Identify which cell holds the provided text, then report its (x, y) central coordinate. 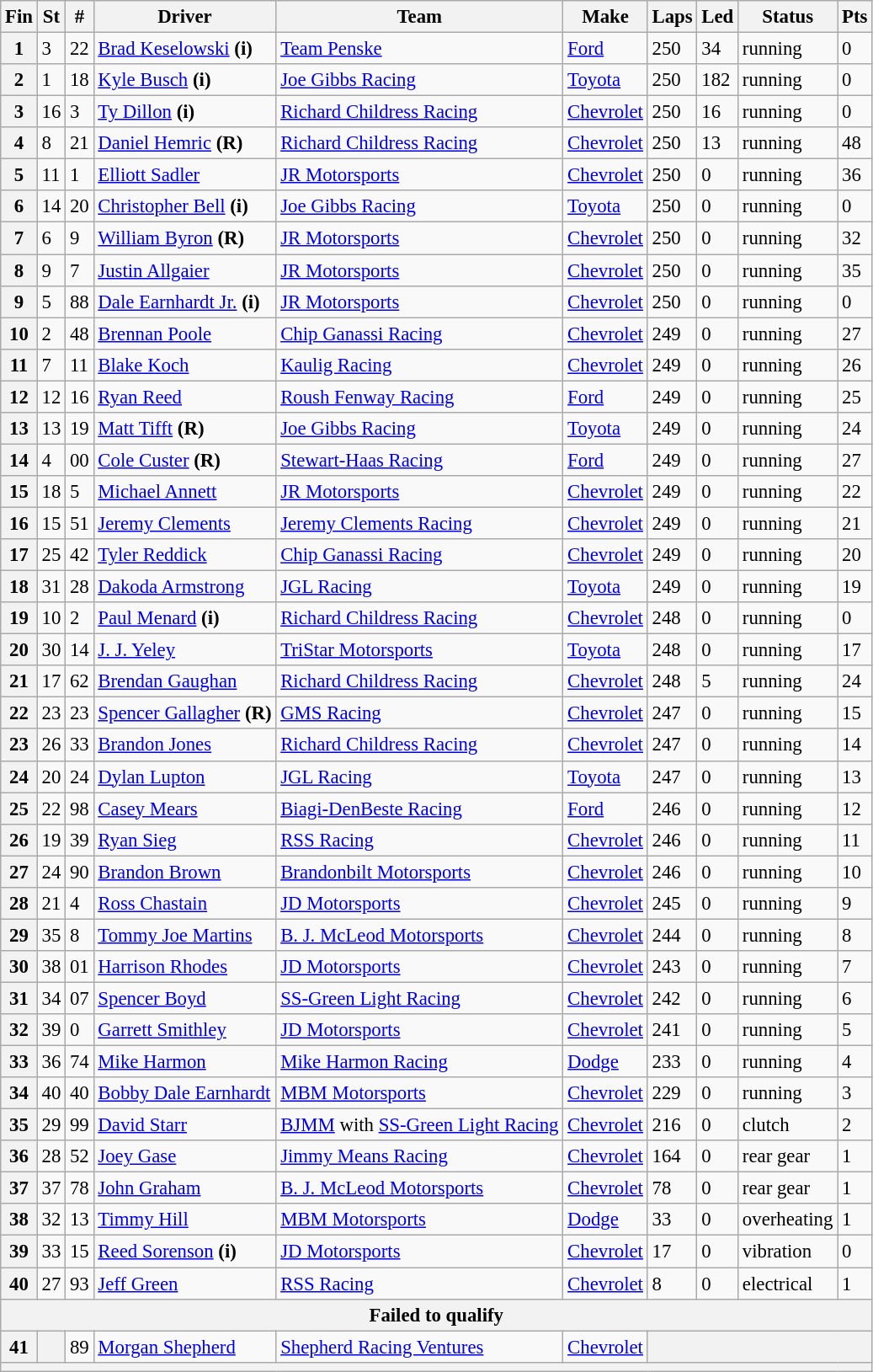
Make (605, 17)
93 (79, 1284)
Tommy Joe Martins (185, 935)
Failed to qualify (436, 1315)
Daniel Hemric (R) (185, 143)
Matt Tifft (R) (185, 429)
Jeremy Clements Racing (419, 523)
182 (717, 80)
Spencer Boyd (185, 998)
62 (79, 681)
Shepherd Racing Ventures (419, 1347)
98 (79, 809)
Cole Custer (R) (185, 460)
J. J. Yeley (185, 650)
overheating (788, 1220)
244 (672, 935)
# (79, 17)
Roush Fenway Racing (419, 397)
TriStar Motorsports (419, 650)
Christopher Bell (i) (185, 206)
Elliott Sadler (185, 175)
clutch (788, 1125)
Garrett Smithley (185, 1030)
Laps (672, 17)
51 (79, 523)
Ryan Reed (185, 397)
Team Penske (419, 49)
Driver (185, 17)
99 (79, 1125)
Mike Harmon Racing (419, 1062)
216 (672, 1125)
241 (672, 1030)
St (51, 17)
00 (79, 460)
Justin Allgaier (185, 270)
Bobby Dale Earnhardt (185, 1093)
BJMM with SS-Green Light Racing (419, 1125)
Dale Earnhardt Jr. (i) (185, 302)
52 (79, 1156)
245 (672, 904)
Pts (855, 17)
Mike Harmon (185, 1062)
Ryan Sieg (185, 840)
David Starr (185, 1125)
Stewart-Haas Racing (419, 460)
Morgan Shepherd (185, 1347)
07 (79, 998)
Paul Menard (i) (185, 618)
242 (672, 998)
Spencer Gallagher (R) (185, 713)
Status (788, 17)
164 (672, 1156)
Brandon Jones (185, 745)
229 (672, 1093)
Timmy Hill (185, 1220)
Brandonbilt Motorsports (419, 872)
GMS Racing (419, 713)
William Byron (R) (185, 238)
89 (79, 1347)
Team (419, 17)
Joey Gase (185, 1156)
Jeremy Clements (185, 523)
Kaulig Racing (419, 365)
01 (79, 967)
Brandon Brown (185, 872)
42 (79, 555)
Brendan Gaughan (185, 681)
Ross Chastain (185, 904)
Biagi-DenBeste Racing (419, 809)
41 (19, 1347)
Blake Koch (185, 365)
233 (672, 1062)
Led (717, 17)
Jeff Green (185, 1284)
John Graham (185, 1188)
243 (672, 967)
Fin (19, 17)
Ty Dillon (i) (185, 112)
Brennan Poole (185, 334)
Dylan Lupton (185, 777)
electrical (788, 1284)
Jimmy Means Racing (419, 1156)
Reed Sorenson (i) (185, 1252)
Kyle Busch (i) (185, 80)
vibration (788, 1252)
Michael Annett (185, 492)
Casey Mears (185, 809)
SS-Green Light Racing (419, 998)
Brad Keselowski (i) (185, 49)
Harrison Rhodes (185, 967)
Tyler Reddick (185, 555)
88 (79, 302)
90 (79, 872)
Dakoda Armstrong (185, 587)
74 (79, 1062)
